Return [x, y] of the center of cell containing provided text 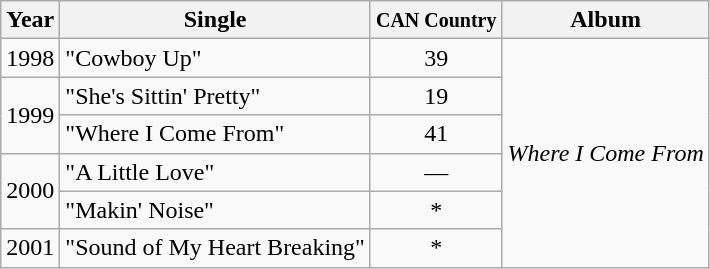
CAN Country [436, 20]
41 [436, 134]
"Where I Come From" [216, 134]
"Makin' Noise" [216, 210]
Album [606, 20]
Where I Come From [606, 153]
1999 [30, 115]
— [436, 172]
19 [436, 96]
1998 [30, 58]
Single [216, 20]
39 [436, 58]
"Cowboy Up" [216, 58]
2001 [30, 248]
Year [30, 20]
"A Little Love" [216, 172]
"She's Sittin' Pretty" [216, 96]
2000 [30, 191]
"Sound of My Heart Breaking" [216, 248]
